Extract the [X, Y] coordinate from the center of the cell holding the provided text.  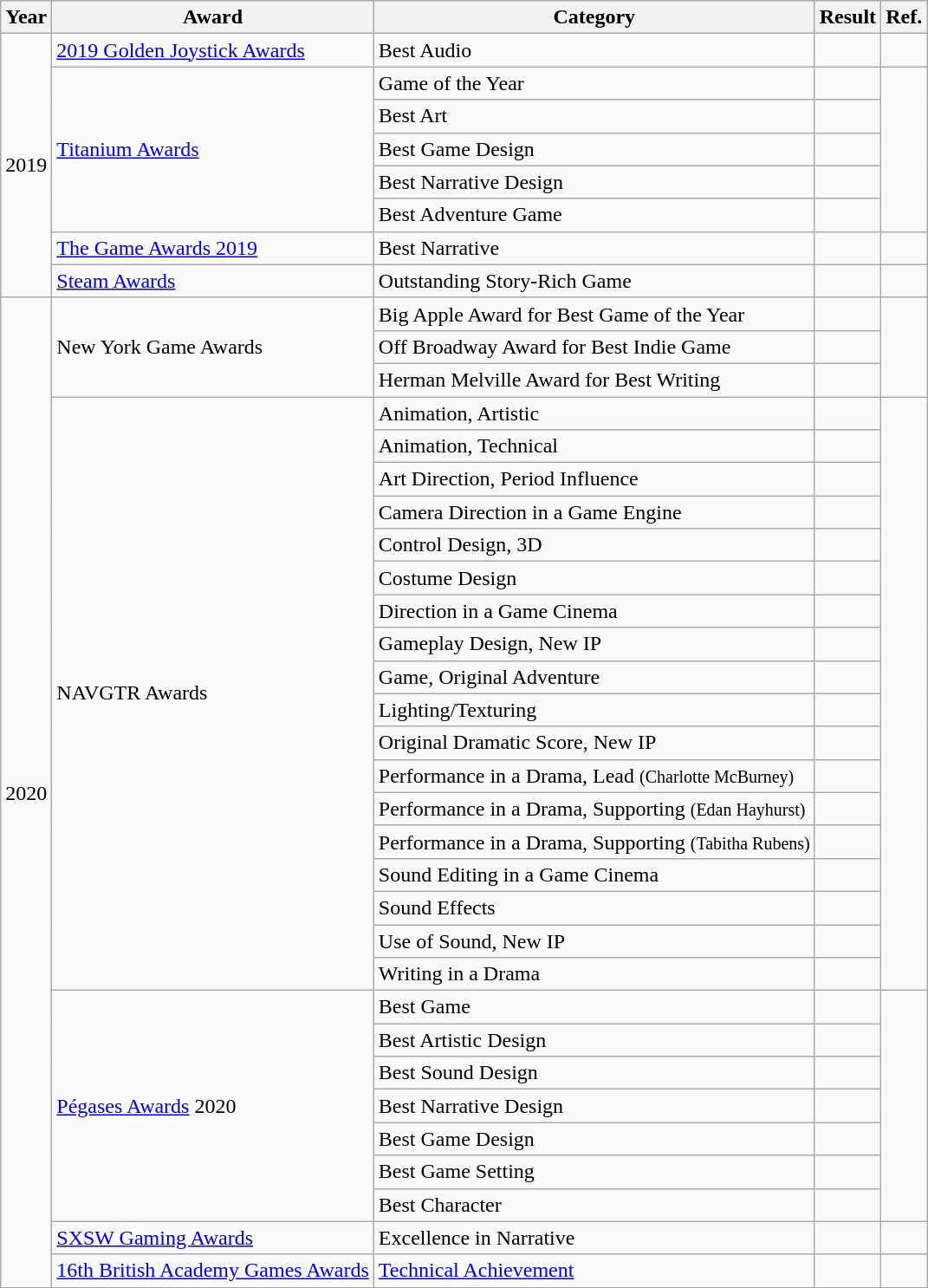
Gameplay Design, New IP [594, 644]
Best Artistic Design [594, 1040]
Game, Original Adventure [594, 677]
Year [26, 17]
Best Narrative [594, 248]
Performance in a Drama, Supporting (Edan Hayhurst) [594, 809]
NAVGTR Awards [213, 693]
Lighting/Texturing [594, 710]
Excellence in Narrative [594, 1238]
The Game Awards 2019 [213, 248]
Award [213, 17]
Game of the Year [594, 83]
Best Game Setting [594, 1172]
Ref. [905, 17]
Best Adventure Game [594, 215]
Big Apple Award for Best Game of the Year [594, 314]
16th British Academy Games Awards [213, 1271]
Best Game [594, 1007]
Herman Melville Award for Best Writing [594, 380]
Performance in a Drama, Supporting (Tabitha Rubens) [594, 842]
Writing in a Drama [594, 974]
Best Art [594, 116]
Technical Achievement [594, 1271]
2019 [26, 166]
SXSW Gaming Awards [213, 1238]
Outstanding Story-Rich Game [594, 281]
Camera Direction in a Game Engine [594, 512]
Art Direction, Period Influence [594, 479]
Pégases Awards 2020 [213, 1106]
2019 Golden Joystick Awards [213, 50]
Category [594, 17]
Best Audio [594, 50]
Control Design, 3D [594, 545]
Direction in a Game Cinema [594, 611]
Costume Design [594, 578]
Result [847, 17]
Performance in a Drama, Lead (Charlotte McBurney) [594, 776]
Best Character [594, 1205]
Original Dramatic Score, New IP [594, 743]
Off Broadway Award for Best Indie Game [594, 347]
Animation, Artistic [594, 413]
Titanium Awards [213, 149]
Use of Sound, New IP [594, 940]
Animation, Technical [594, 446]
Best Sound Design [594, 1073]
2020 [26, 792]
Sound Effects [594, 907]
Sound Editing in a Game Cinema [594, 875]
New York Game Awards [213, 347]
Steam Awards [213, 281]
